Output the [x, y] coordinate of the center of the cell containing the given text.  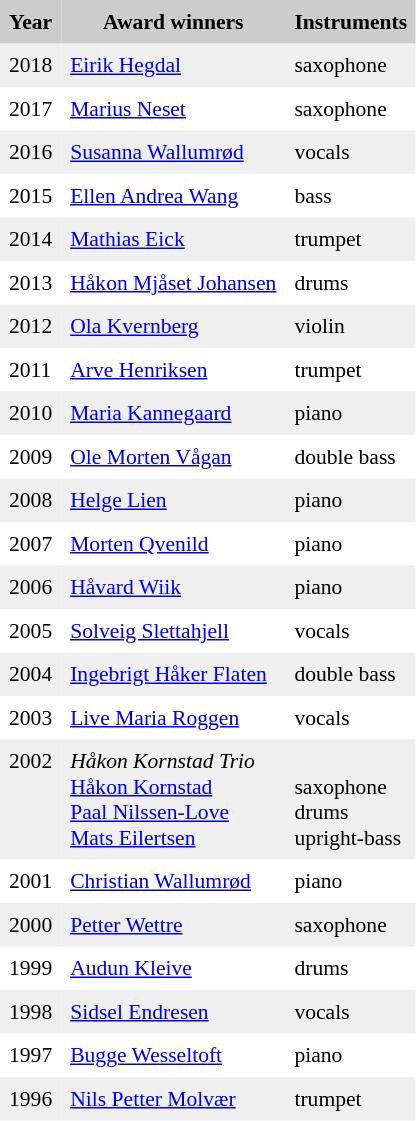
2018 [30, 66]
2009 [30, 457]
2012 [30, 326]
2013 [30, 283]
Ola Kvernberg [173, 326]
2017 [30, 109]
Nils Petter Molvær [173, 1099]
2007 [30, 544]
2010 [30, 414]
1997 [30, 1056]
Arve Henriksen [173, 370]
1998 [30, 1012]
Audun Kleive [173, 968]
Ellen Andrea Wang [173, 196]
2005 [30, 631]
Petter Wettre [173, 925]
Ole Morten Vågan [173, 457]
Marius Neset [173, 109]
2011 [30, 370]
2006 [30, 588]
saxophone drums upright-bass [350, 800]
1996 [30, 1099]
Helge Lien [173, 500]
Christian Wallumrød [173, 882]
Instruments [350, 22]
Håvard Wiik [173, 588]
2000 [30, 925]
2015 [30, 196]
Bugge Wesseltoft [173, 1056]
2002 [30, 800]
2004 [30, 674]
Maria Kannegaard [173, 414]
2008 [30, 500]
2001 [30, 882]
Håkon Kornstad TrioHåkon Kornstad Paal Nilssen-Love Mats Eilertsen [173, 800]
Morten Qvenild [173, 544]
violin [350, 326]
Eirik Hegdal [173, 66]
Live Maria Roggen [173, 718]
2016 [30, 152]
Year [30, 22]
2014 [30, 240]
Håkon Mjåset Johansen [173, 283]
Sidsel Endresen [173, 1012]
2003 [30, 718]
Susanna Wallumrød [173, 152]
Mathias Eick [173, 240]
Ingebrigt Håker Flaten [173, 674]
bass [350, 196]
1999 [30, 968]
Award winners [173, 22]
Solveig Slettahjell [173, 631]
